Return (x, y) of the center of cell containing provided text 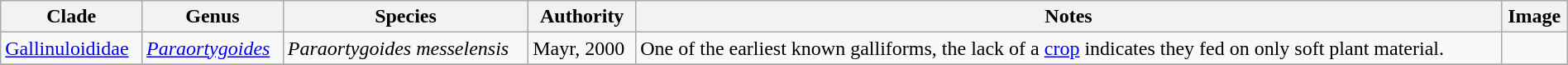
Authority (582, 17)
Paraortygoides messelensis (405, 48)
Image (1534, 17)
Notes (1068, 17)
Species (405, 17)
Mayr, 2000 (582, 48)
Clade (71, 17)
One of the earliest known galliforms, the lack of a crop indicates they fed on only soft plant material. (1068, 48)
Gallinuloididae (71, 48)
Paraortygoides (213, 48)
Genus (213, 17)
